Return (x, y) of the center of cell containing provided text 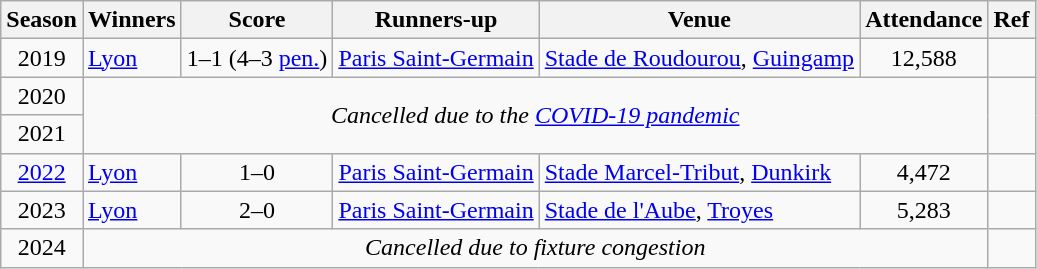
2022 (42, 172)
Venue (699, 20)
Attendance (924, 20)
Runners-up (436, 20)
12,588 (924, 58)
2–0 (257, 210)
2021 (42, 134)
2020 (42, 96)
Ref (1012, 20)
2024 (42, 248)
5,283 (924, 210)
1–1 (4–3 pen.) (257, 58)
Cancelled due to the COVID-19 pandemic (534, 115)
2023 (42, 210)
2019 (42, 58)
Cancelled due to fixture congestion (534, 248)
Winners (132, 20)
Stade de Roudourou, Guingamp (699, 58)
4,472 (924, 172)
Score (257, 20)
Stade de l'Aube, Troyes (699, 210)
Stade Marcel-Tribut, Dunkirk (699, 172)
1–0 (257, 172)
Season (42, 20)
